Pinpoint the cell where the given text exists, returning its (x, y) midpoint coordinate. 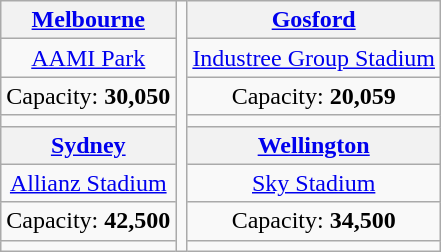
Wellington (314, 145)
Gosford (314, 20)
Capacity: 30,050 (88, 96)
Capacity: 20,059 (314, 96)
Sydney (88, 145)
AAMI Park (88, 58)
Allianz Stadium (88, 183)
Sky Stadium (314, 183)
Capacity: 34,500 (314, 221)
Capacity: 42,500 (88, 221)
Melbourne (88, 20)
Industree Group Stadium (314, 58)
